Identify which cell holds the provided text, then report its (x, y) central coordinate. 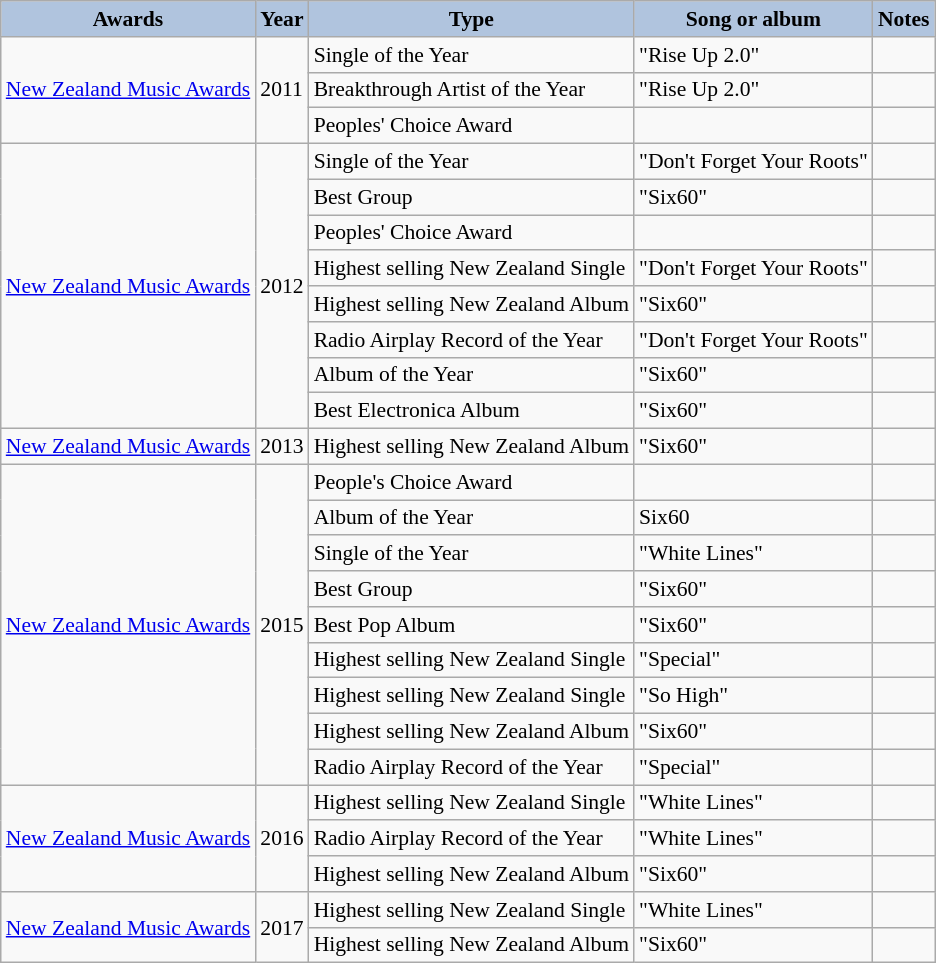
Breakthrough Artist of the Year (472, 90)
Type (472, 19)
Best Electronica Album (472, 411)
2016 (282, 838)
Year (282, 19)
Song or album (754, 19)
Six60 (754, 518)
2011 (282, 90)
2015 (282, 624)
2013 (282, 447)
"So High" (754, 696)
Best Pop Album (472, 625)
2012 (282, 286)
People's Choice Award (472, 482)
2017 (282, 928)
Notes (904, 19)
Awards (128, 19)
